For the text-containing cell, return its midpoint in [X, Y] coordinate format. 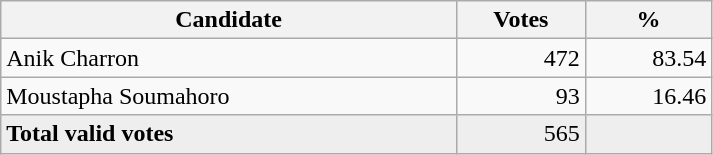
472 [522, 58]
Candidate [229, 20]
Moustapha Soumahoro [229, 96]
565 [522, 134]
Anik Charron [229, 58]
% [648, 20]
83.54 [648, 58]
93 [522, 96]
Total valid votes [229, 134]
16.46 [648, 96]
Votes [522, 20]
